Extract the [X, Y] coordinate from the center of the cell holding the provided text.  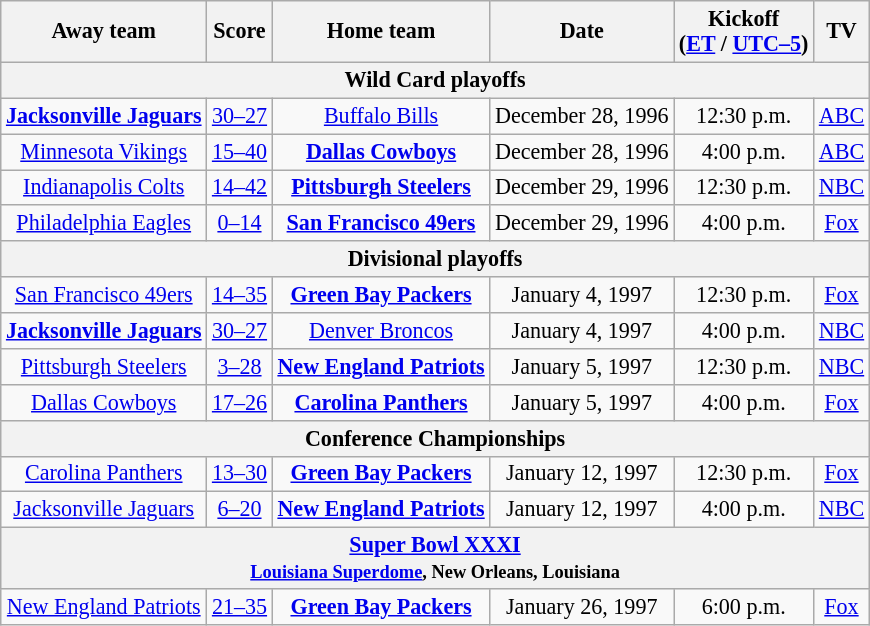
0–14 [240, 223]
Away team [104, 30]
Super Bowl XXXILouisiana Superdome, New Orleans, Louisiana [436, 558]
Minnesota Vikings [104, 151]
14–35 [240, 295]
TV [842, 30]
Buffalo Bills [381, 116]
Divisional playoffs [436, 259]
Indianapolis Colts [104, 187]
Philadelphia Eagles [104, 223]
Conference Championships [436, 438]
21–35 [240, 607]
3–28 [240, 366]
6:00 p.m. [744, 607]
January 26, 1997 [582, 607]
Score [240, 30]
Kickoff(ET / UTC–5) [744, 30]
13–30 [240, 474]
Home team [381, 30]
Wild Card playoffs [436, 80]
Date [582, 30]
14–42 [240, 187]
17–26 [240, 402]
Denver Broncos [381, 330]
6–20 [240, 510]
15–40 [240, 151]
